Return [x, y] of the center of cell containing provided text 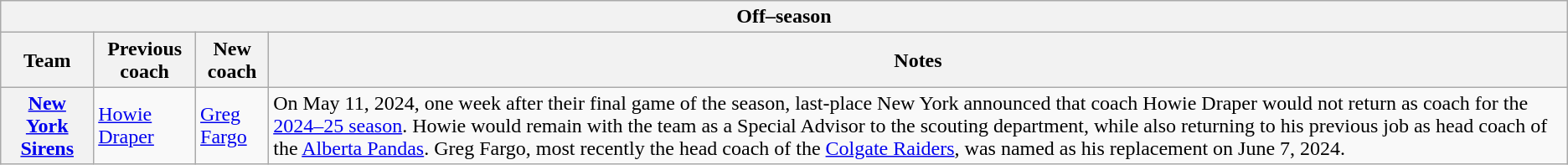
New York Sirens [47, 126]
Team [47, 60]
Greg Fargo [233, 126]
New coach [233, 60]
Notes [918, 60]
Previous coach [145, 60]
Off–season [784, 17]
Howie Draper [145, 126]
